Return (x, y) of the center of cell containing provided text 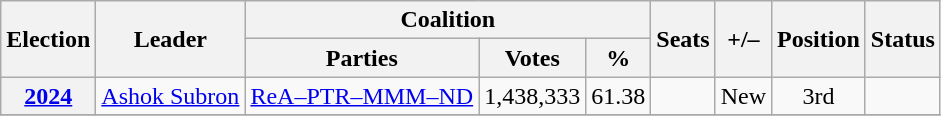
Status (902, 39)
Parties (362, 58)
61.38 (618, 96)
Ashok Subron (170, 96)
Leader (170, 39)
1,438,333 (532, 96)
Votes (532, 58)
3rd (819, 96)
Seats (683, 39)
% (618, 58)
New (743, 96)
+/– (743, 39)
Coalition (448, 20)
2024 (48, 96)
Election (48, 39)
ReA–PTR–MMM–ND (362, 96)
Position (819, 39)
